Pinpoint the cell where the given text exists, returning its [X, Y] midpoint coordinate. 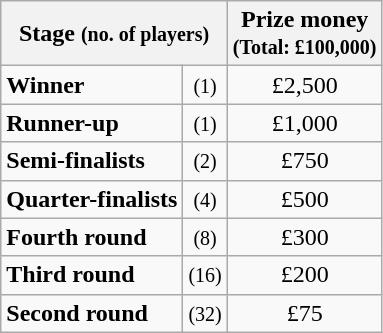
Winner [92, 85]
Fourth round [92, 237]
Second round [92, 313]
Quarter-finalists [92, 199]
(2) [205, 161]
(8) [205, 237]
(4) [205, 199]
Runner-up [92, 123]
Stage (no. of players) [114, 34]
£300 [304, 237]
Third round [92, 275]
(16) [205, 275]
£200 [304, 275]
£750 [304, 161]
Semi-finalists [92, 161]
£1,000 [304, 123]
£2,500 [304, 85]
Prize money(Total: £100,000) [304, 34]
(32) [205, 313]
£500 [304, 199]
£75 [304, 313]
